Return the (X, Y) coordinate for the center point of the cell that contains the specified text.  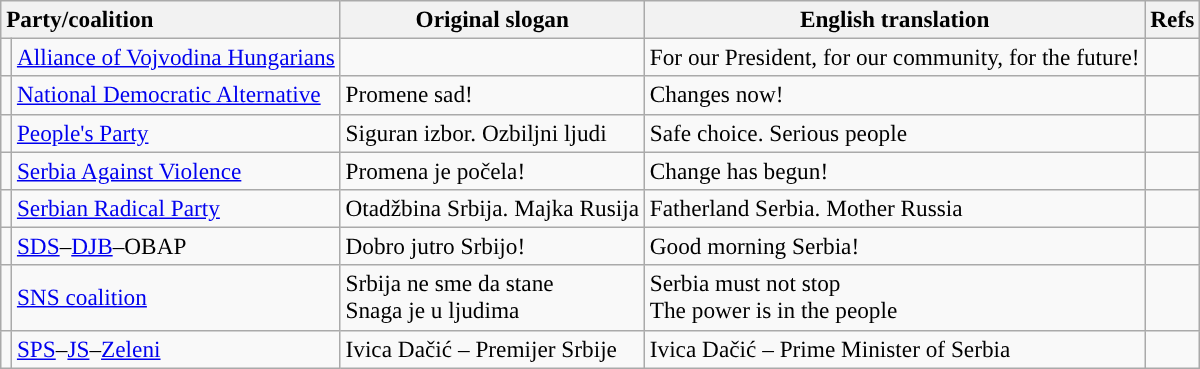
Good morning Serbia! (894, 246)
Ivica Dačić – Premijer Srbije (492, 349)
People's Party (176, 133)
Serbia must not stopThe power is in the people (894, 298)
Changes now! (894, 95)
Party/coalition (170, 19)
Alliance of Vojvodina Hungarians (176, 57)
Change has begun! (894, 170)
Fatherland Serbia. Mother Russia (894, 208)
Serbian Radical Party (176, 208)
SNS coalition (176, 298)
National Democratic Alternative (176, 95)
Original slogan (492, 19)
Serbia Against Violence (176, 170)
SPS–JS–Zeleni (176, 349)
Otadžbina Srbija. Majka Rusija (492, 208)
Srbija ne sme da staneSnaga je u ljudima (492, 298)
English translation (894, 19)
Ivica Dačić – Prime Minister of Serbia (894, 349)
For our President, for our community, for the future! (894, 57)
Dobro jutro Srbijo! (492, 246)
Safe choice. Serious people (894, 133)
Promena je počela! (492, 170)
Promene sad! (492, 95)
Refs (1172, 19)
SDS–DJB–OBAP (176, 246)
Siguran izbor. Ozbiljni ljudi (492, 133)
